From the cell containing the given text, extract its center point as (x, y) coordinate. 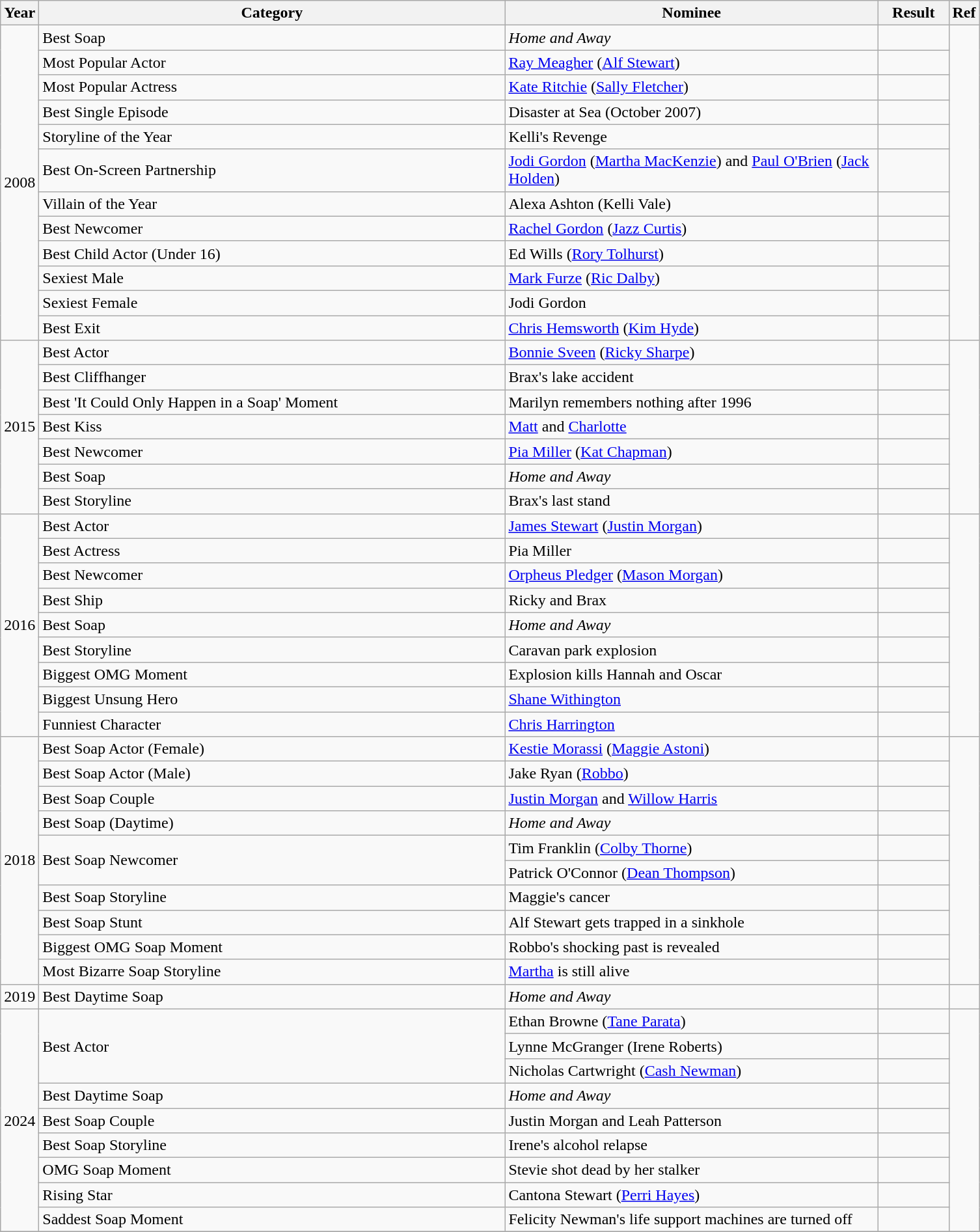
Sexiest Female (272, 303)
Rachel Gordon (Jazz Curtis) (692, 228)
Best Soap Newcomer (272, 860)
Best Soap Stunt (272, 922)
Storyline of the Year (272, 137)
Saddest Soap Moment (272, 1220)
Justin Morgan and Willow Harris (692, 799)
Matt and Charlotte (692, 427)
Patrick O'Connor (Dean Thompson) (692, 873)
Stevie shot dead by her stalker (692, 1170)
Justin Morgan and Leah Patterson (692, 1120)
Pia Miller (692, 551)
Biggest OMG Soap Moment (272, 947)
Bonnie Sveen (Ricky Sharpe) (692, 353)
Best Kiss (272, 427)
Villain of the Year (272, 204)
Nicholas Cartwright (Cash Newman) (692, 1071)
Disaster at Sea (October 2007) (692, 112)
Kelli's Revenge (692, 137)
Best On-Screen Partnership (272, 171)
Jake Ryan (Robbo) (692, 774)
Nominee (692, 13)
2018 (20, 860)
Best Cliffhanger (272, 377)
Best Child Actor (Under 16) (272, 253)
Chris Harrington (692, 724)
Best 'It Could Only Happen in a Soap' Moment (272, 402)
2008 (20, 183)
Explosion kills Hannah and Oscar (692, 674)
Rising Star (272, 1195)
Tim Franklin (Colby Thorne) (692, 848)
Martha is still alive (692, 972)
Cantona Stewart (Perri Hayes) (692, 1195)
OMG Soap Moment (272, 1170)
Brax's last stand (692, 501)
Maggie's cancer (692, 897)
Felicity Newman's life support machines are turned off (692, 1220)
Biggest OMG Moment (272, 674)
Pia Miller (Kat Chapman) (692, 452)
Ed Wills (Rory Tolhurst) (692, 253)
Most Popular Actor (272, 62)
Result (914, 13)
Biggest Unsung Hero (272, 699)
Best Exit (272, 327)
Robbo's shocking past is revealed (692, 947)
James Stewart (Justin Morgan) (692, 526)
Ray Meagher (Alf Stewart) (692, 62)
Year (20, 13)
Caravan park explosion (692, 650)
Jodi Gordon (Martha MacKenzie) and Paul O'Brien (Jack Holden) (692, 171)
2016 (20, 625)
Shane Withington (692, 699)
Category (272, 13)
Best Soap Actor (Male) (272, 774)
Kestie Morassi (Maggie Astoni) (692, 749)
Brax's lake accident (692, 377)
2015 (20, 427)
Kate Ritchie (Sally Fletcher) (692, 87)
Mark Furze (Ric Dalby) (692, 278)
Best Soap (Daytime) (272, 823)
Chris Hemsworth (Kim Hyde) (692, 327)
Best Ship (272, 600)
Funniest Character (272, 724)
Orpheus Pledger (Mason Morgan) (692, 575)
Best Single Episode (272, 112)
Jodi Gordon (692, 303)
Ricky and Brax (692, 600)
2019 (20, 996)
Marilyn remembers nothing after 1996 (692, 402)
Most Popular Actress (272, 87)
Ethan Browne (Tane Parata) (692, 1021)
Alf Stewart gets trapped in a sinkhole (692, 922)
Irene's alcohol relapse (692, 1145)
2024 (20, 1121)
Sexiest Male (272, 278)
Best Actress (272, 551)
Most Bizarre Soap Storyline (272, 972)
Ref (964, 13)
Alexa Ashton (Kelli Vale) (692, 204)
Lynne McGranger (Irene Roberts) (692, 1046)
Best Soap Actor (Female) (272, 749)
